From the cell containing the given text, extract its center point as (x, y) coordinate. 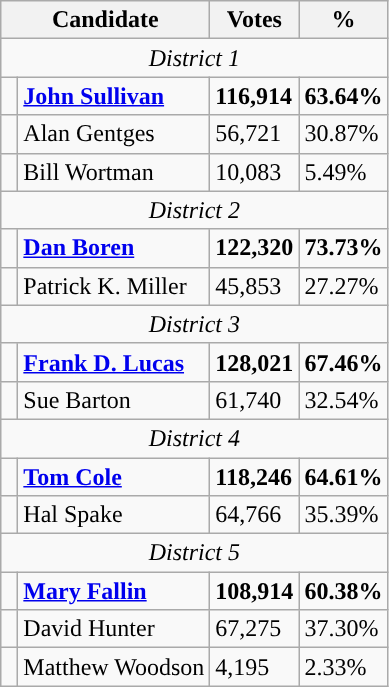
10,083 (254, 172)
116,914 (254, 96)
61,740 (254, 400)
64.61% (344, 477)
Candidate (106, 20)
Tom Cole (114, 477)
Hal Spake (114, 515)
128,021 (254, 362)
64,766 (254, 515)
108,914 (254, 591)
32.54% (344, 400)
District 1 (194, 58)
David Hunter (114, 629)
Alan Gentges (114, 134)
District 2 (194, 210)
35.39% (344, 515)
District 4 (194, 438)
27.27% (344, 286)
Dan Boren (114, 248)
118,246 (254, 477)
67,275 (254, 629)
District 3 (194, 324)
Sue Barton (114, 400)
% (344, 20)
4,195 (254, 667)
Mary Fallin (114, 591)
60.38% (344, 591)
45,853 (254, 286)
30.87% (344, 134)
73.73% (344, 248)
Frank D. Lucas (114, 362)
Matthew Woodson (114, 667)
5.49% (344, 172)
63.64% (344, 96)
2.33% (344, 667)
56,721 (254, 134)
67.46% (344, 362)
Patrick K. Miller (114, 286)
Votes (254, 20)
37.30% (344, 629)
John Sullivan (114, 96)
122,320 (254, 248)
District 5 (194, 553)
Bill Wortman (114, 172)
